Locate the cell with the specified text and output its (X, Y) center coordinate. 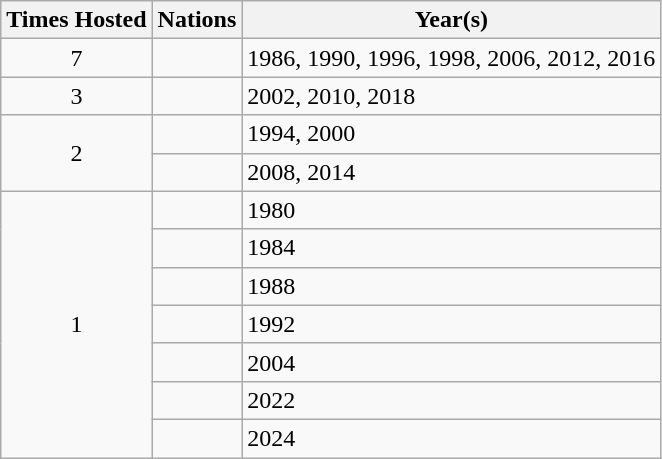
2004 (452, 362)
Times Hosted (76, 20)
1988 (452, 286)
1992 (452, 324)
2024 (452, 438)
1980 (452, 210)
7 (76, 58)
1986, 1990, 1996, 1998, 2006, 2012, 2016 (452, 58)
1984 (452, 248)
3 (76, 96)
2022 (452, 400)
2008, 2014 (452, 172)
1994, 2000 (452, 134)
Nations (197, 20)
2 (76, 153)
2002, 2010, 2018 (452, 96)
1 (76, 324)
Year(s) (452, 20)
